Find where the given text appears and provide that cell's center as (X, Y) coordinate. 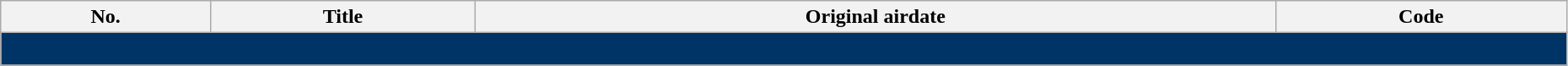
Code (1420, 17)
Original airdate (876, 17)
Title (342, 17)
No. (106, 17)
